From the cell containing the given text, extract its center point as [x, y] coordinate. 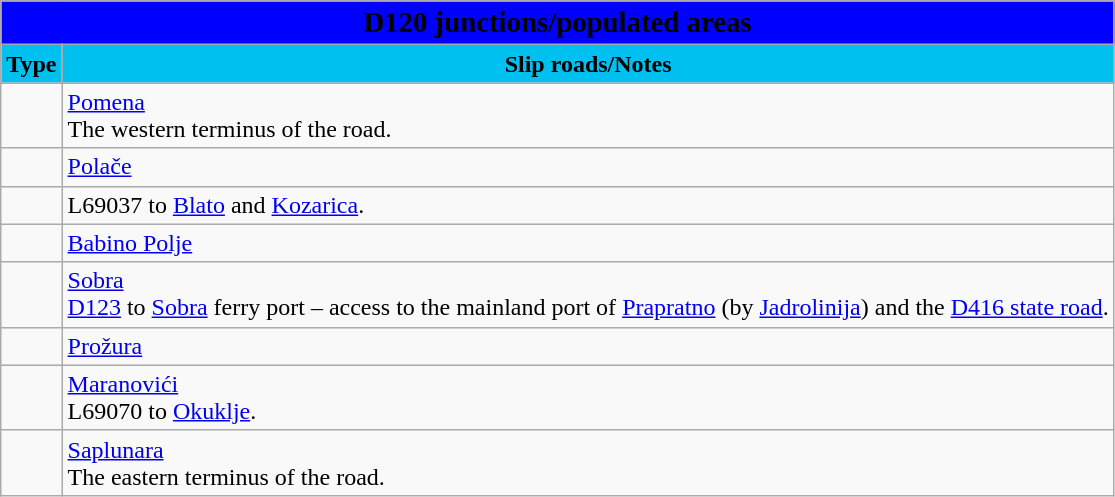
Sobra D123 to Sobra ferry port – access to the mainland port of Prapratno (by Jadrolinija) and the D416 state road. [588, 294]
Slip roads/Notes [588, 64]
Polače [588, 167]
Prožura [588, 346]
D120 junctions/populated areas [558, 23]
Babino Polje [588, 243]
Type [32, 64]
SaplunaraThe eastern terminus of the road. [588, 462]
PomenaThe western terminus of the road. [588, 116]
MaranovićiL69070 to Okuklje. [588, 398]
L69037 to Blato and Kozarica. [588, 205]
